Capture the cell that displays the provided text and extract its [X, Y] central coordinate. 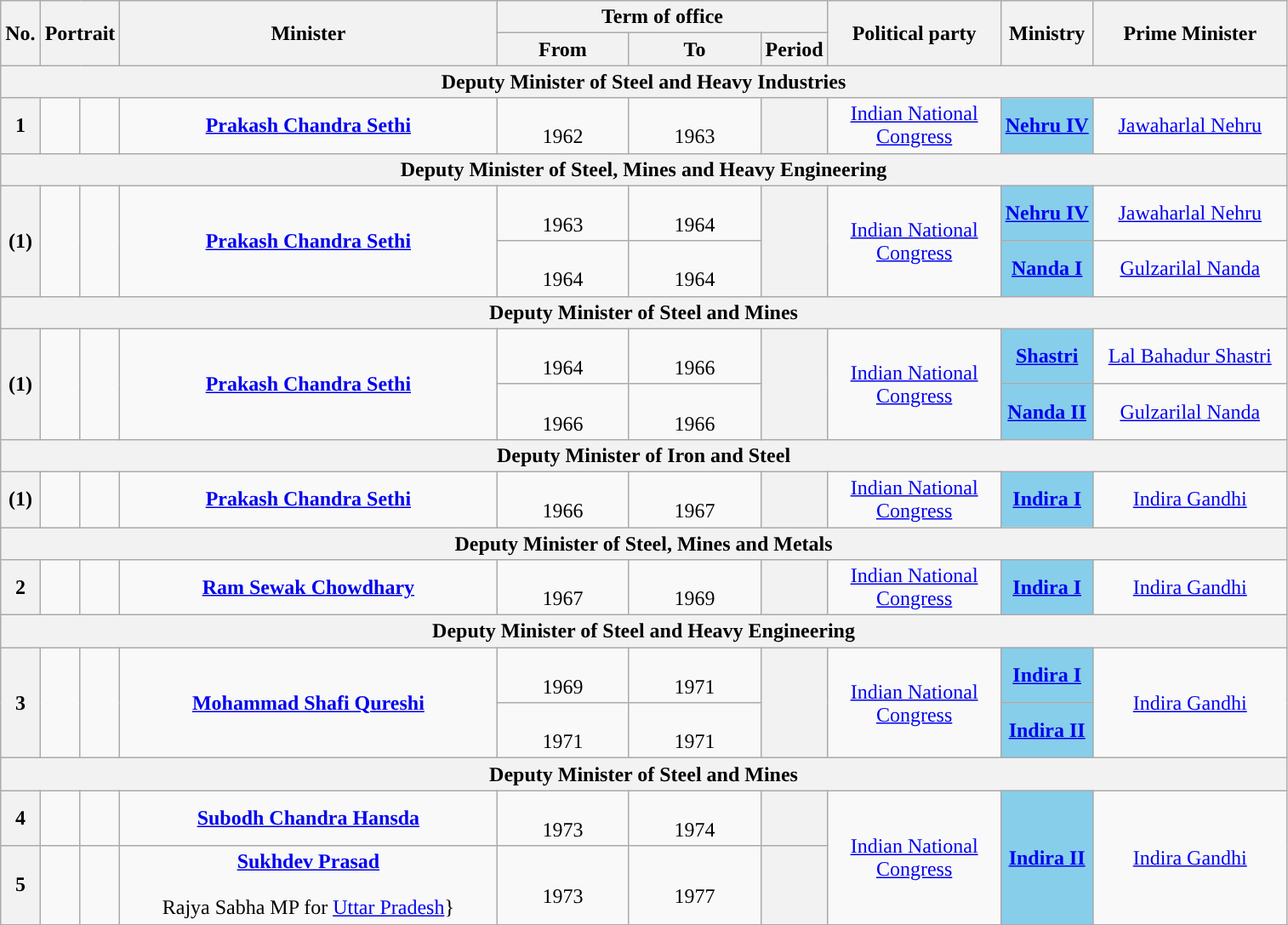
5 [20, 885]
From [563, 49]
Deputy Minister of Steel, Mines and Heavy Engineering [644, 169]
1 [20, 126]
4 [20, 819]
1974 [694, 819]
Deputy Minister of Iron and Steel [644, 455]
Deputy Minister of Steel and Heavy Industries [644, 82]
2 [20, 587]
Ram Sewak Chowdhary [308, 587]
No. [20, 33]
Nanda II [1046, 412]
Minister [308, 33]
3 [20, 703]
1977 [694, 885]
Period [795, 49]
Deputy Minister of Steel, Mines and Metals [644, 544]
Lal Bahadur Shastri [1189, 356]
Nanda I [1046, 269]
Subodh Chandra Hansda [308, 819]
Deputy Minister of Steel and Heavy Engineering [644, 631]
Portrait [80, 33]
To [694, 49]
Sukhdev PrasadRajya Sabha MP for Uttar Pradesh} [308, 885]
Ministry [1046, 33]
Political party [914, 33]
Term of office [662, 17]
Mohammad Shafi Qureshi [308, 703]
Shastri [1046, 356]
Prime Minister [1189, 33]
1962 [563, 126]
